Locate the cell with the specified text and output its (x, y) center coordinate. 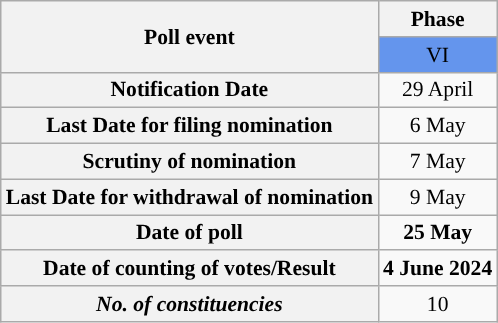
Phase (438, 19)
9 May (438, 197)
Date of counting of votes/Result (190, 268)
No. of constituencies (190, 304)
6 May (438, 126)
29 April (438, 90)
4 June 2024 (438, 268)
Notification Date (190, 90)
Scrutiny of nomination (190, 161)
7 May (438, 161)
Last Date for withdrawal of nomination (190, 197)
10 (438, 304)
25 May (438, 232)
Date of poll (190, 232)
Last Date for filing nomination (190, 126)
VI (438, 54)
Poll event (190, 36)
